Return the [X, Y] coordinate for the center point of the cell that contains the specified text.  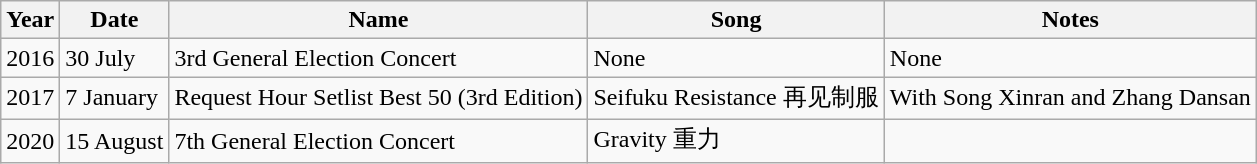
Notes [1070, 20]
15 August [114, 140]
3rd General Election Concert [378, 58]
2017 [30, 98]
2020 [30, 140]
Name [378, 20]
Seifuku Resistance 再见制服 [736, 98]
With Song Xinran and Zhang Dansan [1070, 98]
Gravity 重力 [736, 140]
7th General Election Concert [378, 140]
Date [114, 20]
Request Hour Setlist Best 50 (3rd Edition) [378, 98]
7 January [114, 98]
2016 [30, 58]
30 July [114, 58]
Year [30, 20]
Song [736, 20]
